Return the [X, Y] coordinate for the center point of the cell that contains the specified text.  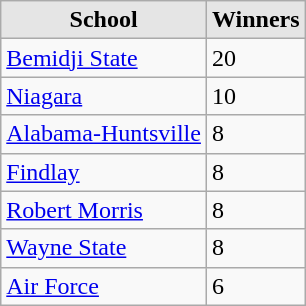
Robert Morris [104, 210]
Wayne State [104, 248]
Alabama-Huntsville [104, 134]
Bemidji State [104, 58]
20 [256, 58]
10 [256, 96]
Air Force [104, 286]
6 [256, 286]
Niagara [104, 96]
Findlay [104, 172]
School [104, 20]
Winners [256, 20]
